From the cell containing the given text, extract its center point as [x, y] coordinate. 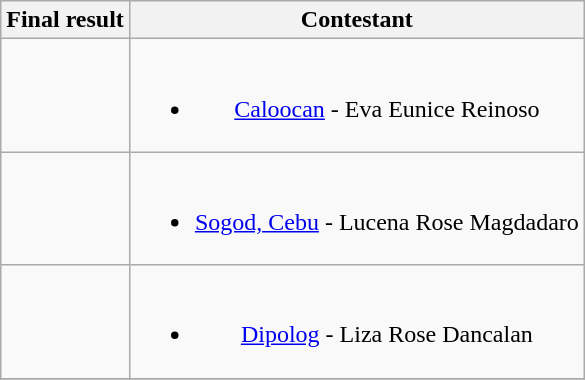
Dipolog - Liza Rose Dancalan [356, 322]
Final result [66, 20]
Sogod, Cebu - Lucena Rose Magdadaro [356, 208]
Caloocan - Eva Eunice Reinoso [356, 96]
Contestant [356, 20]
